Extract the [x, y] coordinate from the center of the cell holding the provided text.  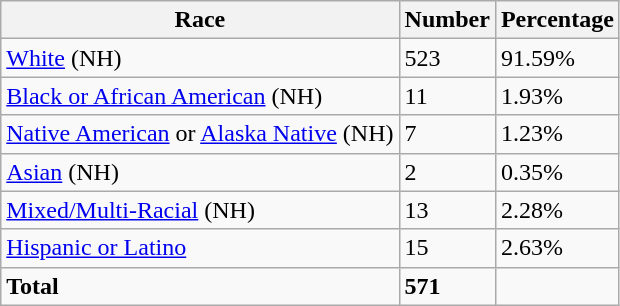
Asian (NH) [200, 172]
1.93% [557, 96]
571 [447, 286]
Percentage [557, 20]
2 [447, 172]
13 [447, 210]
2.28% [557, 210]
Number [447, 20]
White (NH) [200, 58]
2.63% [557, 248]
7 [447, 134]
91.59% [557, 58]
Black or African American (NH) [200, 96]
Mixed/Multi-Racial (NH) [200, 210]
Race [200, 20]
523 [447, 58]
0.35% [557, 172]
Total [200, 286]
1.23% [557, 134]
Native American or Alaska Native (NH) [200, 134]
Hispanic or Latino [200, 248]
11 [447, 96]
15 [447, 248]
